Find where the given text appears and provide that cell's center as (x, y) coordinate. 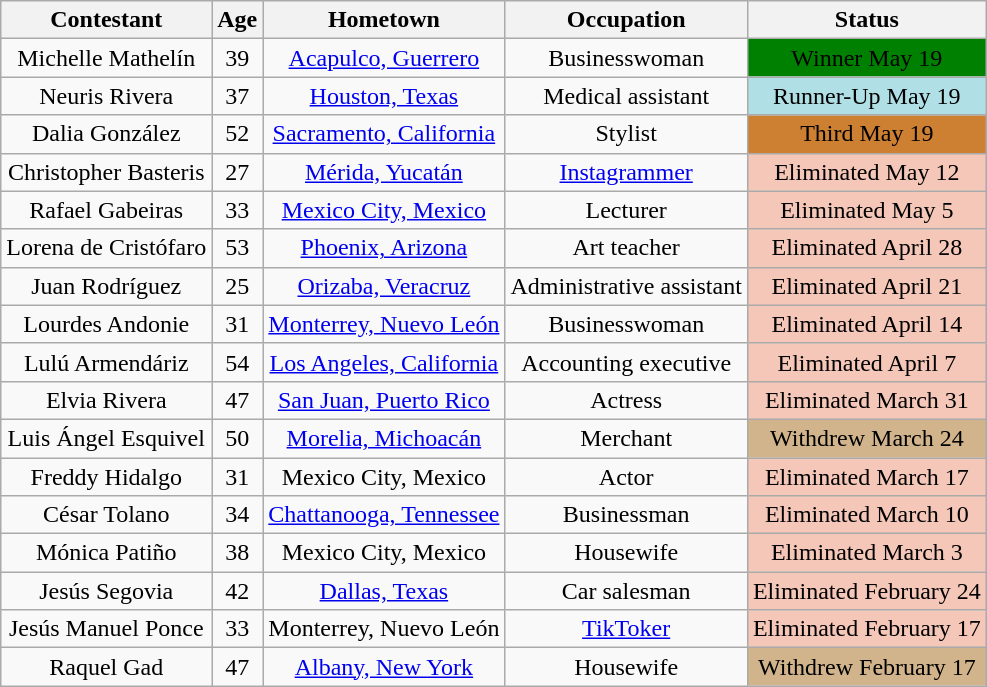
Hometown (384, 20)
Freddy Hidalgo (106, 477)
Eliminated March 10 (866, 515)
Rafael Gabeiras (106, 210)
Eliminated February 17 (866, 629)
34 (238, 515)
Christopher Basteris (106, 172)
Winner May 19 (866, 58)
Jesús Segovia (106, 591)
Phoenix, Arizona (384, 248)
Dalia González (106, 134)
Eliminated April 28 (866, 248)
52 (238, 134)
Luis Ángel Esquivel (106, 438)
Dallas, Texas (384, 591)
Lecturer (626, 210)
Juan Rodríguez (106, 286)
Actor (626, 477)
Mónica Patiño (106, 553)
Actress (626, 400)
Eliminated March 17 (866, 477)
Jesús Manuel Ponce (106, 629)
27 (238, 172)
38 (238, 553)
Eliminated April 14 (866, 324)
Eliminated March 3 (866, 553)
42 (238, 591)
Houston, Texas (384, 96)
Stylist (626, 134)
Contestant (106, 20)
Lorena de Cristófaro (106, 248)
39 (238, 58)
Michelle Mathelín (106, 58)
Merchant (626, 438)
Runner-Up May 19 (866, 96)
Eliminated March 31 (866, 400)
54 (238, 362)
Medical assistant (626, 96)
Mérida, Yucatán (384, 172)
Accounting executive (626, 362)
Acapulco, Guerrero (384, 58)
Eliminated April 7 (866, 362)
Administrative assistant (626, 286)
37 (238, 96)
Lourdes Andonie (106, 324)
Status (866, 20)
Art teacher (626, 248)
San Juan, Puerto Rico (384, 400)
Occupation (626, 20)
25 (238, 286)
Chattanooga, Tennessee (384, 515)
50 (238, 438)
Third May 19 (866, 134)
Sacramento, California (384, 134)
Neuris Rivera (106, 96)
Lulú Armendáriz (106, 362)
Albany, New York (384, 667)
Los Angeles, California (384, 362)
Eliminated May 5 (866, 210)
Morelia, Michoacán (384, 438)
Age (238, 20)
César Tolano (106, 515)
Orizaba, Veracruz (384, 286)
TikToker (626, 629)
Withdrew March 24 (866, 438)
Eliminated May 12 (866, 172)
Car salesman (626, 591)
Raquel Gad (106, 667)
53 (238, 248)
Elvia Rivera (106, 400)
Eliminated April 21 (866, 286)
Businessman (626, 515)
Withdrew February 17 (866, 667)
Eliminated February 24 (866, 591)
Instagrammer (626, 172)
